For the text-containing cell, return its midpoint in [X, Y] coordinate format. 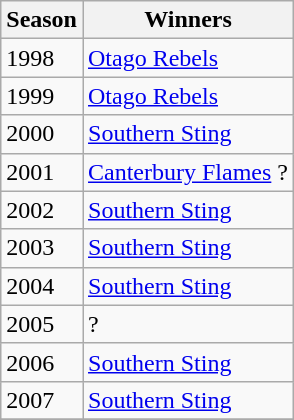
Season [42, 20]
1998 [42, 58]
1999 [42, 96]
2001 [42, 172]
? [188, 324]
2006 [42, 362]
Winners [188, 20]
2005 [42, 324]
2004 [42, 286]
2003 [42, 248]
2000 [42, 134]
Canterbury Flames ? [188, 172]
2002 [42, 210]
2007 [42, 400]
